Return the [X, Y] coordinate for the center point of the cell that contains the specified text.  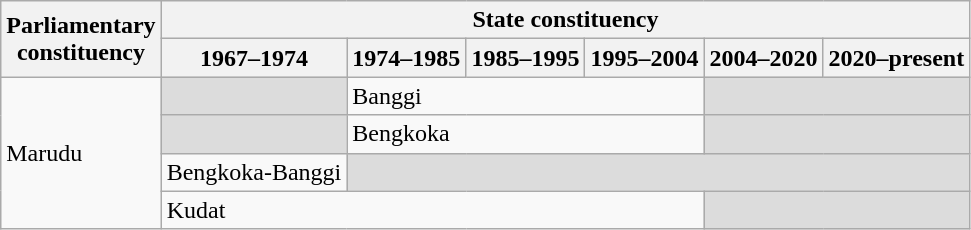
Parliamentaryconstituency [81, 39]
Marudu [81, 153]
2020–present [896, 58]
1974–1985 [406, 58]
1967–1974 [254, 58]
State constituency [566, 20]
1995–2004 [644, 58]
Bengkoka-Banggi [254, 172]
Kudat [432, 210]
1985–1995 [526, 58]
2004–2020 [764, 58]
Banggi [526, 96]
Bengkoka [526, 134]
